Locate the cell with the specified text and output its [X, Y] center coordinate. 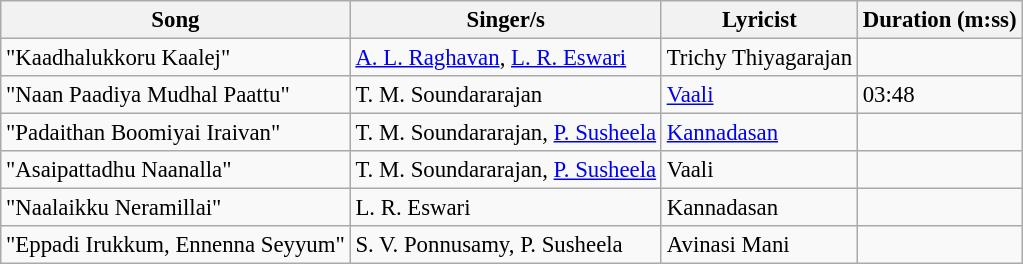
"Padaithan Boomiyai Iraivan" [176, 133]
"Naan Paadiya Mudhal Paattu" [176, 95]
Avinasi Mani [759, 245]
Trichy Thiyagarajan [759, 58]
Duration (m:ss) [939, 20]
"Asaipattadhu Naanalla" [176, 170]
S. V. Ponnusamy, P. Susheela [506, 245]
"Eppadi Irukkum, Ennenna Seyyum" [176, 245]
Lyricist [759, 20]
"Naalaikku Neramillai" [176, 208]
"Kaadhalukkoru Kaalej" [176, 58]
Song [176, 20]
Singer/s [506, 20]
03:48 [939, 95]
T. M. Soundararajan [506, 95]
A. L. Raghavan, L. R. Eswari [506, 58]
L. R. Eswari [506, 208]
